Identify which cell holds the provided text, then report its [x, y] central coordinate. 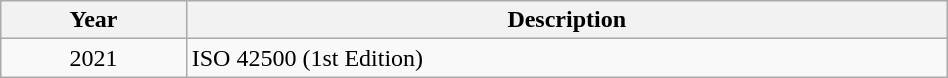
Year [94, 20]
Description [566, 20]
2021 [94, 58]
ISO 42500 (1st Edition) [566, 58]
